Determine the (x, y) coordinate at the center of the cell enclosing the given text.  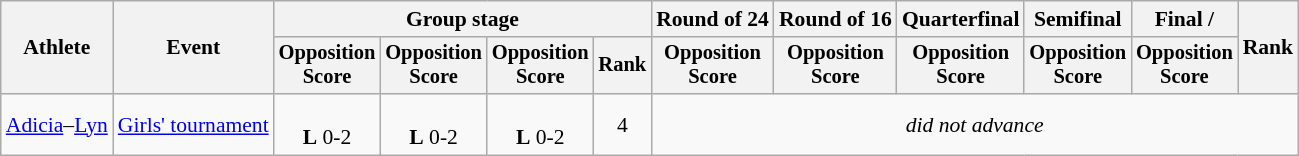
Athlete (57, 48)
Quarterfinal (961, 19)
Round of 16 (836, 19)
Final / (1184, 19)
Event (194, 48)
Girls' tournament (194, 124)
Group stage (462, 19)
did not advance (974, 124)
Round of 24 (712, 19)
Adicia–Lyn (57, 124)
Semifinal (1078, 19)
4 (622, 124)
